Capture the cell that displays the provided text and extract its (x, y) central coordinate. 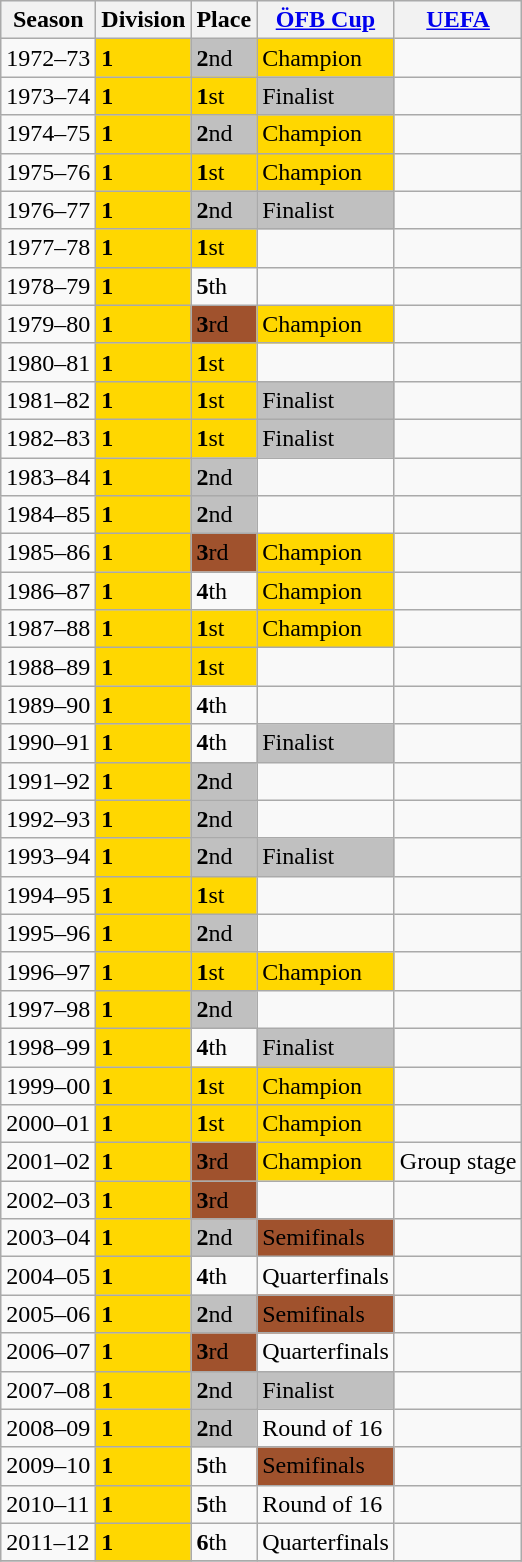
1991–92 (48, 781)
2002–03 (48, 1200)
1983–84 (48, 477)
1997–98 (48, 1009)
1998–99 (48, 1047)
1980–81 (48, 362)
1978–79 (48, 286)
6th (224, 1542)
1977–78 (48, 248)
1976–77 (48, 210)
UEFA (458, 20)
1979–80 (48, 324)
2008–09 (48, 1428)
2009–10 (48, 1466)
1988–89 (48, 667)
2004–05 (48, 1276)
1972–73 (48, 58)
2006–07 (48, 1352)
Place (224, 20)
1974–75 (48, 134)
2003–04 (48, 1238)
2001–02 (48, 1162)
Group stage (458, 1162)
1975–76 (48, 172)
1989–90 (48, 705)
2000–01 (48, 1124)
2010–11 (48, 1504)
1981–82 (48, 400)
1984–85 (48, 515)
1973–74 (48, 96)
1982–83 (48, 438)
ÖFB Cup (326, 20)
1986–87 (48, 591)
Division (144, 20)
2007–08 (48, 1390)
2005–06 (48, 1314)
2011–12 (48, 1542)
1996–97 (48, 971)
1994–95 (48, 895)
1985–86 (48, 553)
1995–96 (48, 933)
1987–88 (48, 629)
1990–91 (48, 743)
1993–94 (48, 857)
1999–00 (48, 1085)
1992–93 (48, 819)
Season (48, 20)
